Return [X, Y] of the center of cell containing provided text 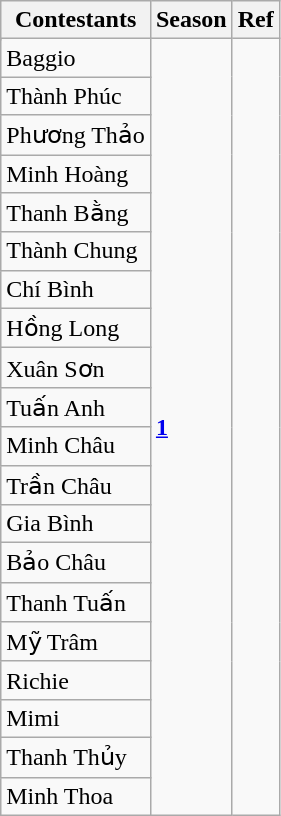
Thành Phúc [76, 96]
Ref [256, 20]
Minh Châu [76, 446]
Minh Thoa [76, 796]
Hồng Long [76, 328]
Mỹ Trâm [76, 642]
Trần Châu [76, 485]
Minh Hoàng [76, 173]
Mimi [76, 718]
Thanh Thủy [76, 757]
Thanh Bằng [76, 213]
Baggio [76, 58]
Thành Chung [76, 251]
1 [191, 427]
Contestants [76, 20]
Thanh Tuấn [76, 602]
Season [191, 20]
Phương Thảo [76, 135]
Xuân Sơn [76, 368]
Richie [76, 680]
Bảo Châu [76, 563]
Chí Bình [76, 289]
Gia Bình [76, 524]
Tuấn Anh [76, 407]
